Search for the cell housing the specified text and yield its (x, y) center coordinate. 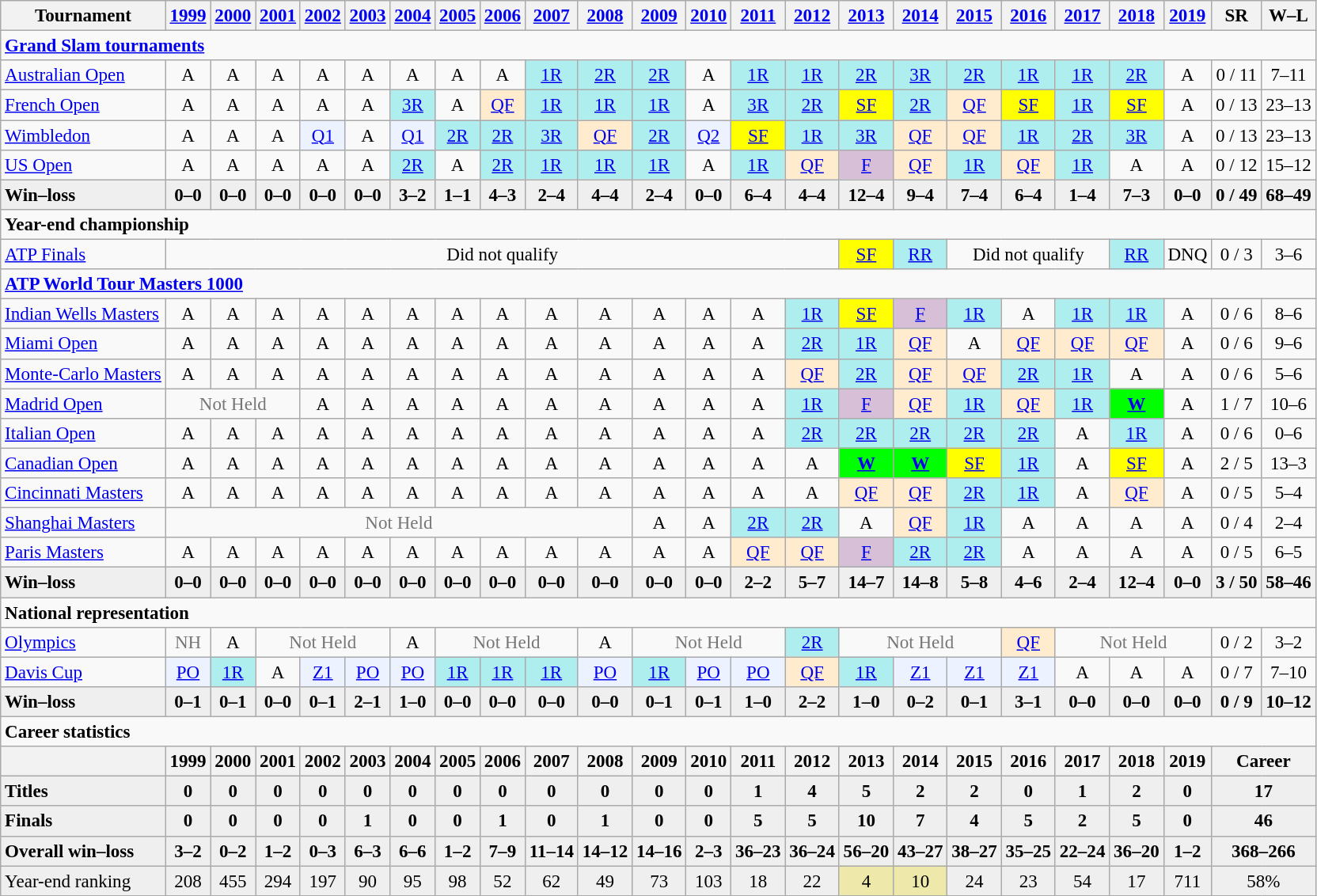
14–8 (920, 583)
208 (188, 881)
7–10 (1289, 672)
35–25 (1028, 851)
Monte-Carlo Masters (83, 374)
103 (709, 881)
2–1 (367, 702)
1–1 (457, 195)
14–16 (659, 851)
68–49 (1289, 195)
58–46 (1289, 583)
3–1 (1028, 702)
7–9 (503, 851)
9–4 (920, 195)
2 / 5 (1236, 463)
Canadian Open (83, 463)
Paris Masters (83, 552)
Miami Open (83, 344)
197 (323, 881)
711 (1187, 881)
14–7 (866, 583)
5–7 (812, 583)
38–27 (974, 851)
18 (758, 881)
Overall win–loss (83, 851)
0 / 49 (1236, 195)
Madrid Open (83, 404)
SR (1236, 16)
0 / 11 (1236, 75)
7–3 (1137, 195)
6–3 (367, 851)
0 / 4 (1236, 523)
49 (605, 881)
15–12 (1289, 165)
0–6 (1289, 434)
23 (1028, 881)
ATP World Tour Masters 1000 (658, 284)
5–8 (974, 583)
Finals (83, 822)
2–3 (709, 851)
58% (1263, 881)
36–24 (812, 851)
Davis Cup (83, 672)
ATP Finals (83, 255)
13–3 (1289, 463)
6–5 (1289, 552)
10–12 (1289, 702)
95 (413, 881)
6–6 (413, 851)
US Open (83, 165)
7–4 (974, 195)
Grand Slam tournaments (658, 46)
Career (1263, 761)
62 (551, 881)
9–6 (1289, 344)
NH (188, 643)
Australian Open (83, 75)
22–24 (1082, 851)
14–12 (605, 851)
90 (367, 881)
1 / 7 (1236, 404)
Indian Wells Masters (83, 314)
22 (812, 881)
0 / 2 (1236, 643)
7 (920, 822)
Tournament (83, 16)
36–23 (758, 851)
Career statistics (658, 732)
DNQ (1187, 255)
4–6 (1028, 583)
7–11 (1289, 75)
294 (279, 881)
54 (1082, 881)
Shanghai Masters (83, 523)
52 (503, 881)
46 (1263, 822)
Year-end ranking (83, 881)
0 / 9 (1236, 702)
3 / 50 (1236, 583)
French Open (83, 105)
4–3 (503, 195)
36–20 (1137, 851)
Italian Open (83, 434)
0 / 7 (1236, 672)
8–6 (1289, 314)
0 / 3 (1236, 255)
5–6 (1289, 374)
1–4 (1082, 195)
Titles (83, 792)
National representation (658, 613)
56–20 (866, 851)
Q2 (709, 135)
5–4 (1289, 493)
368–266 (1263, 851)
10–6 (1289, 404)
455 (233, 881)
Year-end championship (658, 225)
0 / 12 (1236, 165)
Wimbledon (83, 135)
73 (659, 881)
0–3 (323, 851)
24 (974, 881)
Cincinnati Masters (83, 493)
11–14 (551, 851)
W–L (1289, 16)
3–6 (1289, 255)
98 (457, 881)
43–27 (920, 851)
Olympics (83, 643)
